Identify which cell holds the provided text, then report its (X, Y) central coordinate. 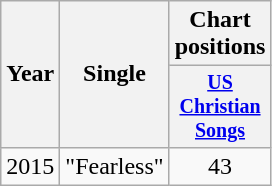
2015 (30, 166)
43 (220, 166)
Single (114, 74)
USChristian Songs (220, 106)
"Fearless" (114, 166)
Chart positions (220, 34)
Year (30, 74)
